Provide the [x, y] coordinate of the cell's center where the given text is located.  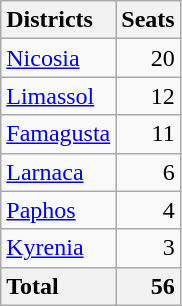
Total [58, 286]
Kyrenia [58, 248]
Seats [148, 20]
12 [148, 96]
Limassol [58, 96]
Famagusta [58, 134]
3 [148, 248]
56 [148, 286]
20 [148, 58]
Nicosia [58, 58]
6 [148, 172]
11 [148, 134]
Districts [58, 20]
Paphos [58, 210]
4 [148, 210]
Larnaca [58, 172]
